Capture the cell that displays the provided text and extract its [x, y] central coordinate. 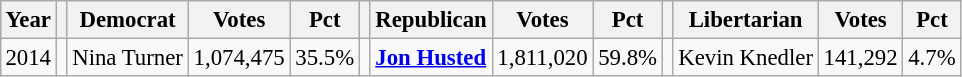
4.7% [932, 57]
1,074,475 [239, 57]
Year [28, 20]
Nina Turner [128, 57]
Kevin Knedler [746, 57]
2014 [28, 57]
59.8% [628, 57]
141,292 [860, 57]
Jon Husted [431, 57]
Democrat [128, 20]
Republican [431, 20]
35.5% [324, 57]
Libertarian [746, 20]
1,811,020 [542, 57]
